Scan for the cell matching the given text and deliver its (x, y) coordinate at center. 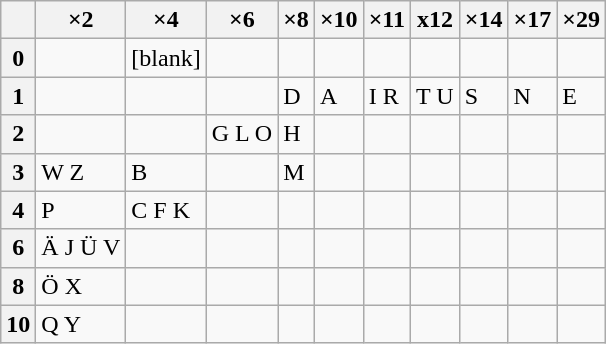
×29 (582, 20)
S (484, 96)
[blank] (166, 58)
10 (18, 324)
×10 (338, 20)
A (338, 96)
×14 (484, 20)
x12 (436, 20)
×11 (386, 20)
C F K (166, 210)
2 (18, 134)
N (532, 96)
G L O (242, 134)
W Z (81, 172)
1 (18, 96)
Q Y (81, 324)
8 (18, 286)
×2 (81, 20)
×8 (296, 20)
×6 (242, 20)
B (166, 172)
D (296, 96)
Ö X (81, 286)
T U (436, 96)
H (296, 134)
P (81, 210)
3 (18, 172)
0 (18, 58)
×4 (166, 20)
E (582, 96)
I R (386, 96)
×17 (532, 20)
Ä J Ü V (81, 248)
M (296, 172)
6 (18, 248)
4 (18, 210)
